Find where the given text appears and provide that cell's center as (x, y) coordinate. 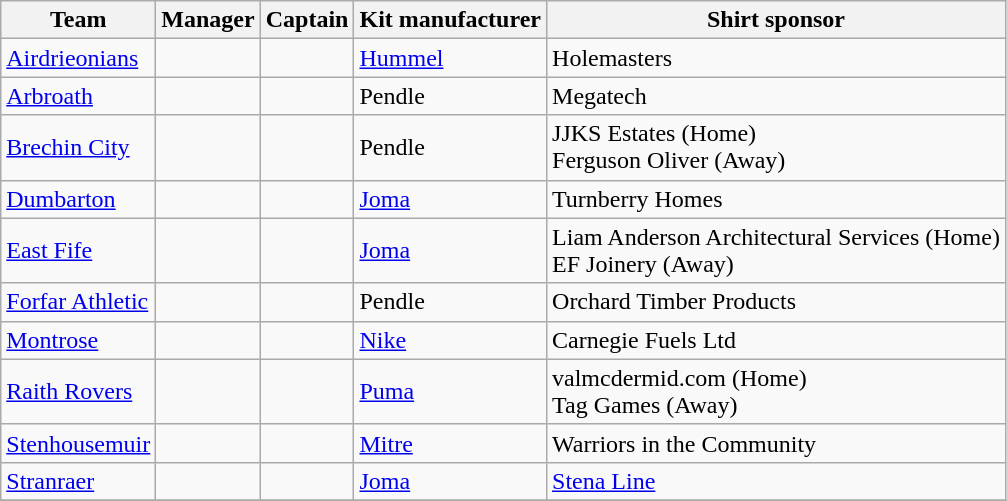
Stena Line (776, 481)
Holemasters (776, 58)
Shirt sponsor (776, 20)
Mitre (450, 443)
Turnberry Homes (776, 199)
Manager (208, 20)
Liam Anderson Architectural Services (Home)EF Joinery (Away) (776, 250)
Nike (450, 340)
Captain (307, 20)
Brechin City (78, 148)
Hummel (450, 58)
Raith Rovers (78, 392)
Stenhousemuir (78, 443)
Arbroath (78, 96)
Stranraer (78, 481)
Megatech (776, 96)
Forfar Athletic (78, 302)
Kit manufacturer (450, 20)
Montrose (78, 340)
Team (78, 20)
Orchard Timber Products (776, 302)
Dumbarton (78, 199)
Puma (450, 392)
East Fife (78, 250)
valmcdermid.com (Home)Tag Games (Away) (776, 392)
JJKS Estates (Home)Ferguson Oliver (Away) (776, 148)
Carnegie Fuels Ltd (776, 340)
Airdrieonians (78, 58)
Warriors in the Community (776, 443)
